Detect which cell encompasses the target text, then output its (X, Y) center coordinate. 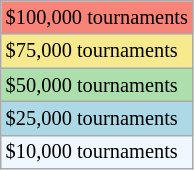
$25,000 tournaments (97, 118)
$50,000 tournaments (97, 85)
$100,000 tournaments (97, 17)
$10,000 tournaments (97, 152)
$75,000 tournaments (97, 51)
